Scan for the cell matching the given text and deliver its [X, Y] coordinate at center. 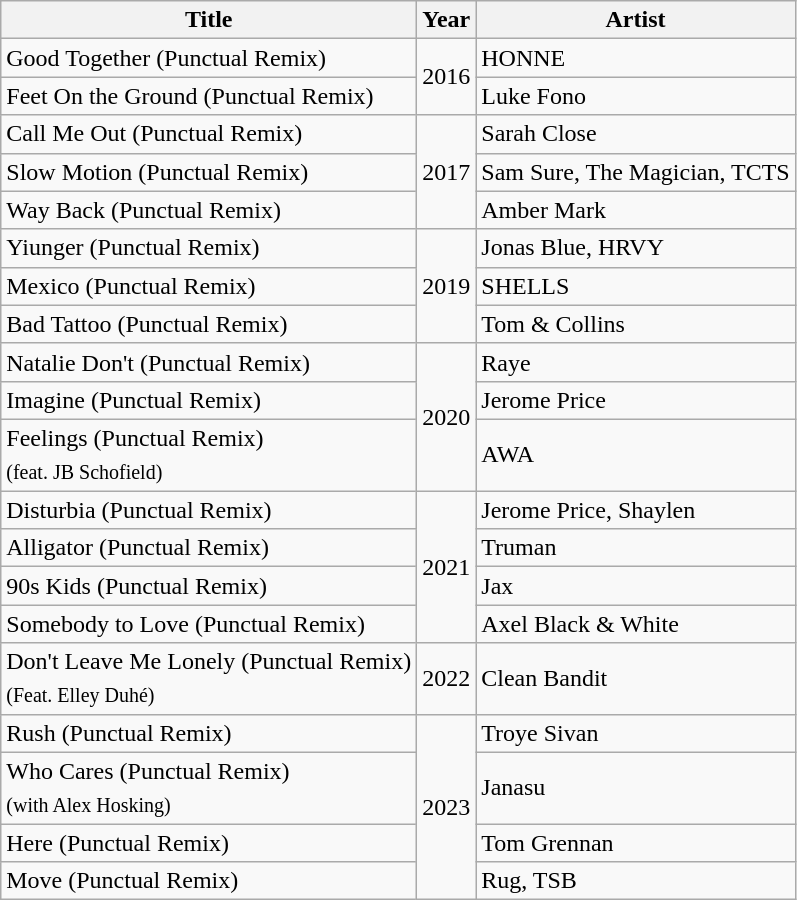
Sam Sure, The Magician, TCTS [636, 172]
2016 [446, 77]
Artist [636, 20]
Yiunger (Punctual Remix) [209, 248]
Alligator (Punctual Remix) [209, 548]
Year [446, 20]
Don't Leave Me Lonely (Punctual Remix)(Feat. Elley Duhé) [209, 678]
90s Kids (Punctual Remix) [209, 586]
Here (Punctual Remix) [209, 843]
2022 [446, 678]
Bad Tattoo (Punctual Remix) [209, 324]
Truman [636, 548]
2023 [446, 807]
Clean Bandit [636, 678]
Axel Black & White [636, 624]
2017 [446, 172]
Rug, TSB [636, 881]
Natalie Don't (Punctual Remix) [209, 362]
Jax [636, 586]
SHELLS [636, 286]
Raye [636, 362]
Good Together (Punctual Remix) [209, 58]
Amber Mark [636, 210]
Jerome Price [636, 400]
Call Me Out (Punctual Remix) [209, 134]
Who Cares (Punctual Remix)(with Alex Hosking) [209, 788]
Rush (Punctual Remix) [209, 733]
Disturbia (Punctual Remix) [209, 510]
Troye Sivan [636, 733]
Somebody to Love (Punctual Remix) [209, 624]
Mexico (Punctual Remix) [209, 286]
Jerome Price, Shaylen [636, 510]
Slow Motion (Punctual Remix) [209, 172]
Tom Grennan [636, 843]
AWA [636, 454]
Move (Punctual Remix) [209, 881]
Imagine (Punctual Remix) [209, 400]
2019 [446, 286]
2020 [446, 416]
Feet On the Ground (Punctual Remix) [209, 96]
HONNE [636, 58]
2021 [446, 567]
Way Back (Punctual Remix) [209, 210]
Tom & Collins [636, 324]
Janasu [636, 788]
Jonas Blue, HRVY [636, 248]
Title [209, 20]
Sarah Close [636, 134]
Luke Fono [636, 96]
Feelings (Punctual Remix)(feat. JB Schofield) [209, 454]
